Determine the (x, y) coordinate at the center of the cell enclosing the given text.  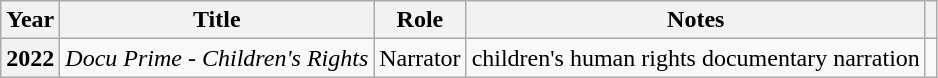
Notes (696, 20)
Role (420, 20)
Year (30, 20)
Narrator (420, 58)
Title (217, 20)
Docu Prime - Children's Rights (217, 58)
children's human rights documentary narration (696, 58)
2022 (30, 58)
